From the cell containing the given text, extract its center point as (X, Y) coordinate. 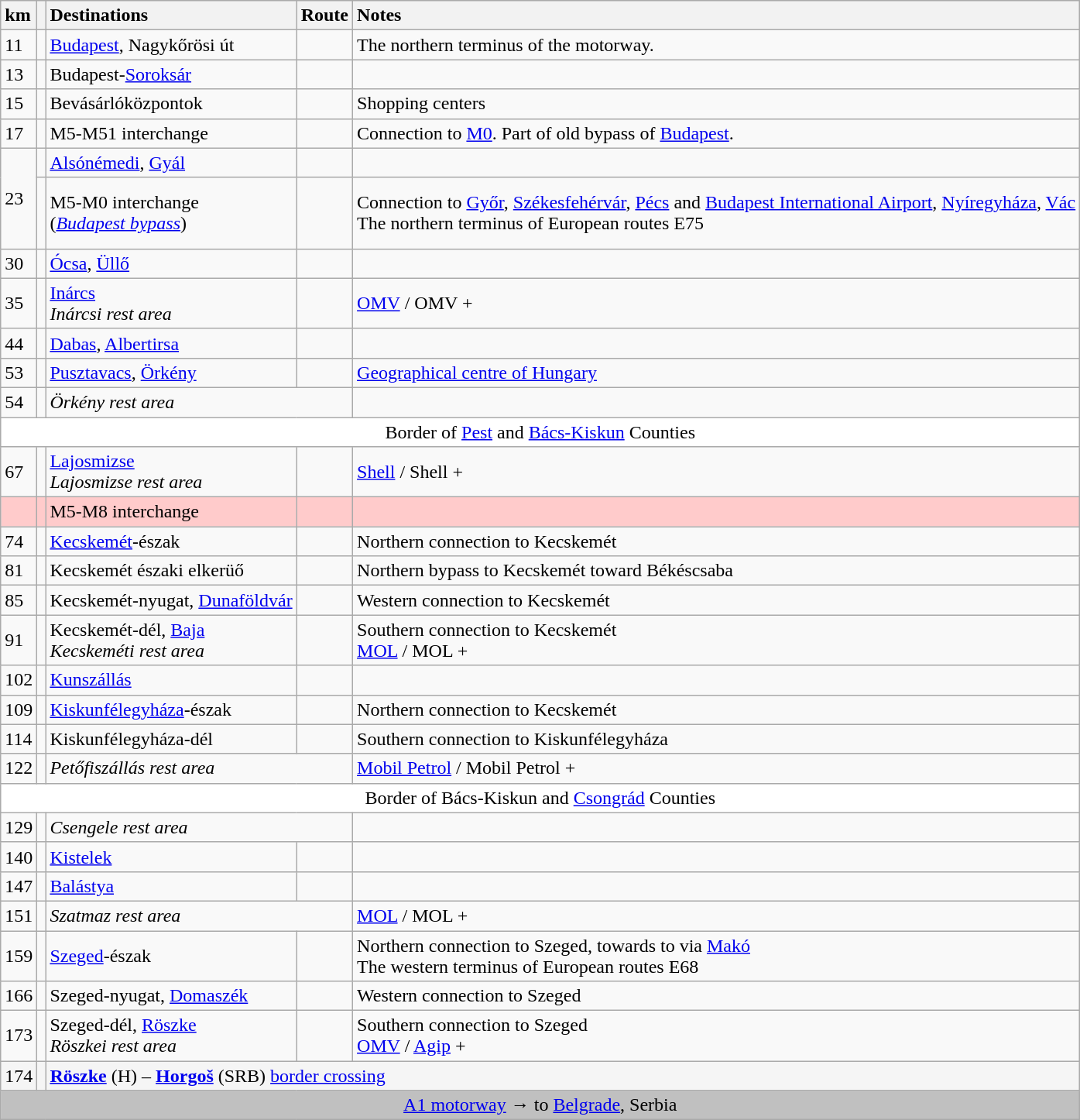
81 (19, 571)
151 (19, 916)
Pusztavacs, Örkény (171, 373)
Petőfiszállás rest area (200, 768)
Kistelek (171, 857)
Ócsa, Üllő (171, 263)
91 (19, 640)
Mobil Petrol / Mobil Petrol + (717, 768)
Geographical centre of Hungary (717, 373)
Csengele rest area (200, 827)
85 (19, 600)
M5-M8 interchange (171, 512)
44 (19, 343)
Kecskemét északi elkerüő (171, 571)
54 (19, 402)
30 (19, 263)
35 (19, 304)
Inárcs Inárcsi rest area (171, 304)
Northern bypass to Kecskemét toward Békéscsaba (717, 571)
M5-M51 interchange (171, 133)
Connection to Győr, Székesfehérvár, Pécs and Budapest International Airport, Nyíregyháza, VácThe northern terminus of European routes E75 (717, 213)
Border of Bács-Kiskun and Csongrád Counties (540, 798)
Kiskunfélegyháza-észak (171, 709)
174 (19, 1076)
Route (324, 15)
Kecskemét-dél, Baja Kecskeméti rest area (171, 640)
Szeged-észak (171, 956)
Northern connection to Szeged, towards to via MakóThe western terminus of European routes E68 (717, 956)
Budapest-Soroksár (171, 74)
13 (19, 74)
Notes (717, 15)
74 (19, 541)
Destinations (171, 15)
Southern connection to Szeged OMV / Agip + (717, 1036)
147 (19, 886)
Kecskemét-észak (171, 541)
Röszke (H) – Horgoš (SRB) border crossing (563, 1076)
102 (19, 680)
Border of Pest and Bács-Kiskun Counties (540, 431)
MOL / MOL + (717, 916)
Kunszállás (171, 680)
Kecskemét-nyugat, Dunaföldvár (171, 600)
Szeged-nyugat, Domaszék (171, 996)
km (19, 15)
The northern terminus of the motorway. (717, 45)
Balástya (171, 886)
15 (19, 104)
A1 motorway → to Belgrade, Serbia (540, 1105)
OMV / OMV + (717, 304)
17 (19, 133)
129 (19, 827)
11 (19, 45)
166 (19, 996)
Kiskunfélegyháza-dél (171, 739)
53 (19, 373)
Örkény rest area (200, 402)
67 (19, 472)
Lajosmizse Lajosmizse rest area (171, 472)
Southern connection to Kiskunfélegyháza (717, 739)
Shopping centers (717, 104)
122 (19, 768)
Western connection to Szeged (717, 996)
Alsónémedi, Gyál (171, 163)
159 (19, 956)
Connection to M0. Part of old bypass of Budapest. (717, 133)
Szeged-dél, Röszke Röszkei rest area (171, 1036)
Bevásárlóközpontok (171, 104)
Budapest, Nagykőrösi út (171, 45)
Western connection to Kecskemét (717, 600)
173 (19, 1036)
Southern connection to Kecskemét MOL / MOL + (717, 640)
Shell / Shell + (717, 472)
23 (19, 198)
140 (19, 857)
M5-M0 interchange(Budapest bypass) (171, 213)
Szatmaz rest area (200, 916)
114 (19, 739)
Dabas, Albertirsa (171, 343)
109 (19, 709)
